Locate the cell with the specified text and output its (X, Y) center coordinate. 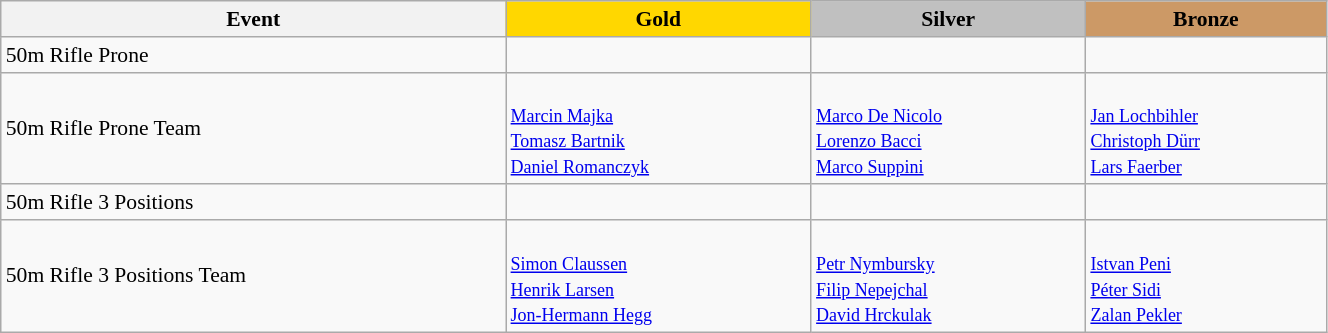
Petr NymburskyFilip NepejchalDavid Hrckulak (948, 276)
Simon ClaussenHenrik LarsenJon-Hermann Hegg (659, 276)
Bronze (1206, 19)
Jan LochbihlerChristoph DürrLars Faerber (1206, 128)
Gold (659, 19)
50m Rifle 3 Positions (254, 203)
Marco De NicoloLorenzo BacciMarco Suppini (948, 128)
Silver (948, 19)
50m Rifle 3 Positions Team (254, 276)
Marcin MajkaTomasz BartnikDaniel Romanczyk (659, 128)
50m Rifle Prone (254, 55)
Event (254, 19)
Istvan PeniPéter SidiZalan Pekler (1206, 276)
50m Rifle Prone Team (254, 128)
